Return the (x, y) coordinate for the center point of the cell that contains the specified text.  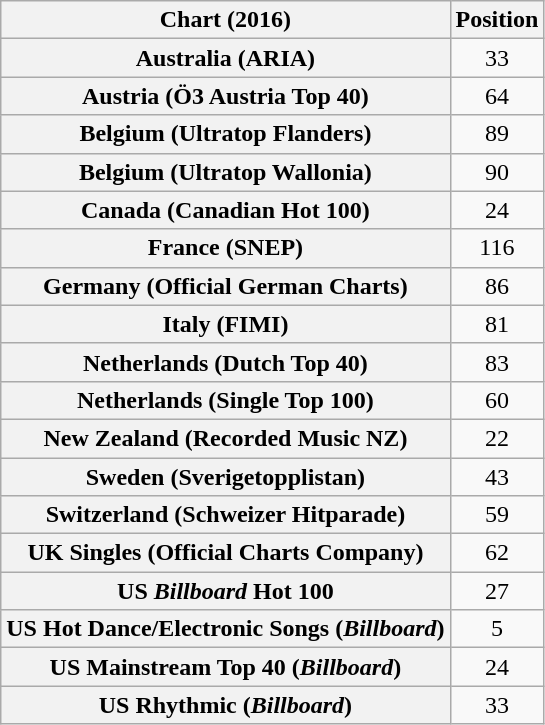
43 (497, 477)
France (SNEP) (226, 248)
81 (497, 324)
90 (497, 172)
116 (497, 248)
27 (497, 591)
Position (497, 20)
US Mainstream Top 40 (Billboard) (226, 667)
US Rhythmic (Billboard) (226, 705)
22 (497, 438)
83 (497, 362)
US Hot Dance/Electronic Songs (Billboard) (226, 629)
Australia (ARIA) (226, 58)
New Zealand (Recorded Music NZ) (226, 438)
60 (497, 400)
89 (497, 134)
US Billboard Hot 100 (226, 591)
UK Singles (Official Charts Company) (226, 553)
Sweden (Sverigetopplistan) (226, 477)
5 (497, 629)
Belgium (Ultratop Wallonia) (226, 172)
86 (497, 286)
Netherlands (Dutch Top 40) (226, 362)
Netherlands (Single Top 100) (226, 400)
Switzerland (Schweizer Hitparade) (226, 515)
Austria (Ö3 Austria Top 40) (226, 96)
Germany (Official German Charts) (226, 286)
62 (497, 553)
Belgium (Ultratop Flanders) (226, 134)
Italy (FIMI) (226, 324)
Canada (Canadian Hot 100) (226, 210)
64 (497, 96)
Chart (2016) (226, 20)
59 (497, 515)
